Extract the (x, y) coordinate from the center of the cell holding the provided text.  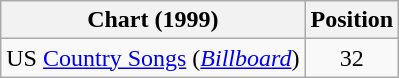
Position (352, 20)
US Country Songs (Billboard) (153, 58)
Chart (1999) (153, 20)
32 (352, 58)
